Detect which cell encompasses the target text, then output its (X, Y) center coordinate. 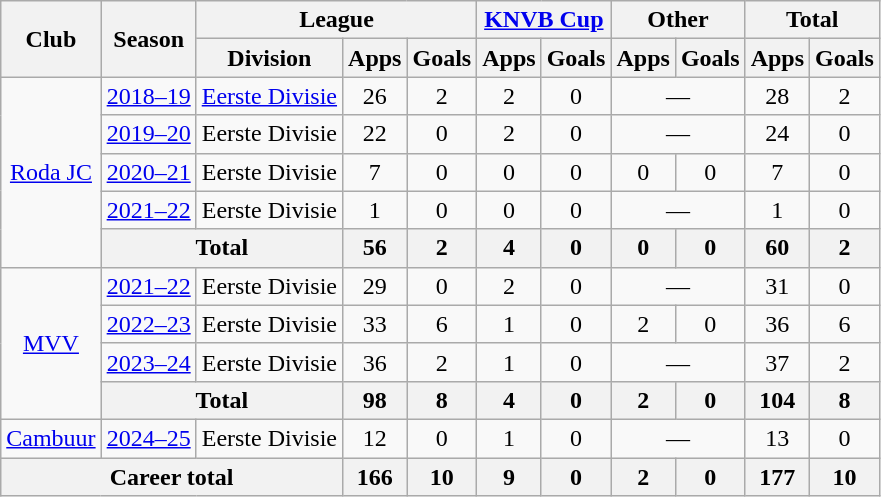
28 (777, 96)
33 (375, 324)
Division (269, 58)
Roda JC (51, 172)
Other (678, 20)
166 (375, 477)
37 (777, 362)
Club (51, 39)
Career total (172, 477)
31 (777, 286)
Season (148, 39)
2020–21 (148, 172)
9 (509, 477)
2022–23 (148, 324)
2019–20 (148, 134)
26 (375, 96)
29 (375, 286)
League (336, 20)
2023–24 (148, 362)
Cambuur (51, 438)
98 (375, 400)
22 (375, 134)
MVV (51, 343)
177 (777, 477)
KNVB Cup (544, 20)
24 (777, 134)
2018–19 (148, 96)
13 (777, 438)
104 (777, 400)
12 (375, 438)
56 (375, 248)
2024–25 (148, 438)
60 (777, 248)
